Detect which cell encompasses the target text, then output its [X, Y] center coordinate. 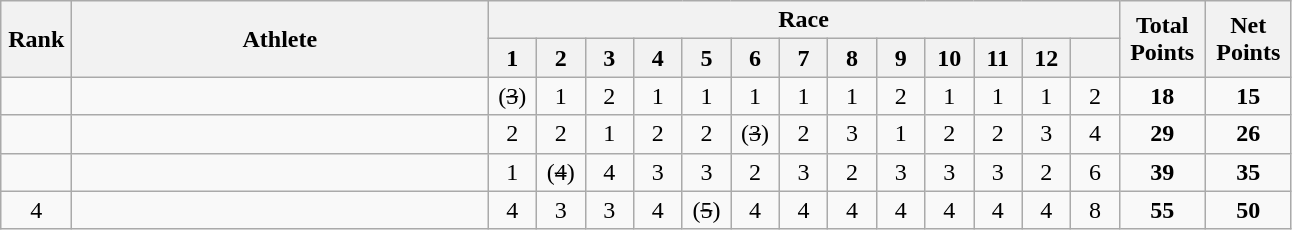
5 [706, 58]
26 [1248, 134]
29 [1162, 134]
(5) [706, 210]
Race [804, 20]
55 [1162, 210]
9 [900, 58]
11 [998, 58]
Total Points [1162, 39]
10 [950, 58]
7 [804, 58]
35 [1248, 172]
Rank [36, 39]
50 [1248, 210]
18 [1162, 96]
12 [1046, 58]
39 [1162, 172]
15 [1248, 96]
Athlete [280, 39]
Net Points [1248, 39]
(4) [560, 172]
